Return [x, y] of the center of cell containing provided text 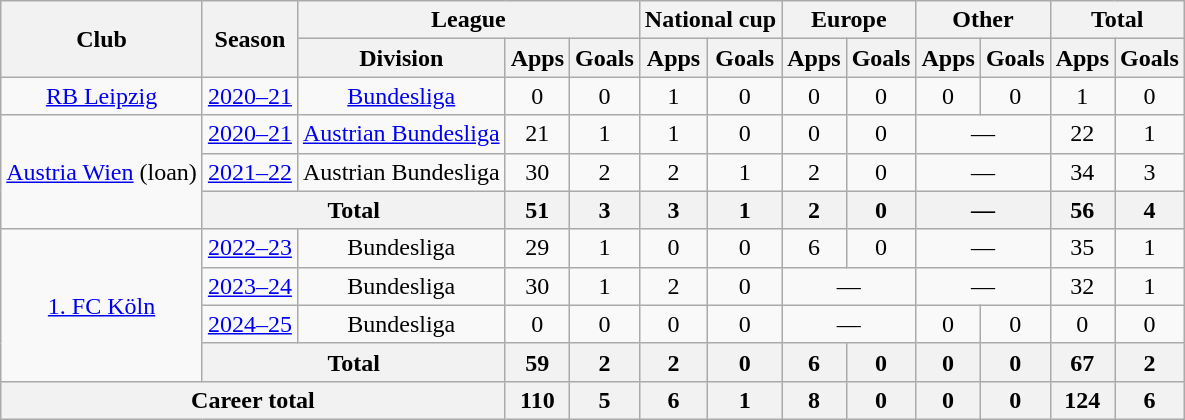
34 [1082, 172]
51 [537, 210]
League [468, 20]
29 [537, 248]
Europe [849, 20]
Season [250, 39]
Club [102, 39]
2024–25 [250, 324]
59 [537, 362]
RB Leipzig [102, 96]
5 [605, 400]
Division [401, 58]
56 [1082, 210]
Other [983, 20]
Austria Wien (loan) [102, 172]
1. FC Köln [102, 305]
22 [1082, 134]
4 [1150, 210]
124 [1082, 400]
National cup [710, 20]
21 [537, 134]
110 [537, 400]
2023–24 [250, 286]
32 [1082, 286]
8 [814, 400]
Career total [253, 400]
2021–22 [250, 172]
2022–23 [250, 248]
35 [1082, 248]
67 [1082, 362]
